Return (X, Y) of the center of cell containing provided text 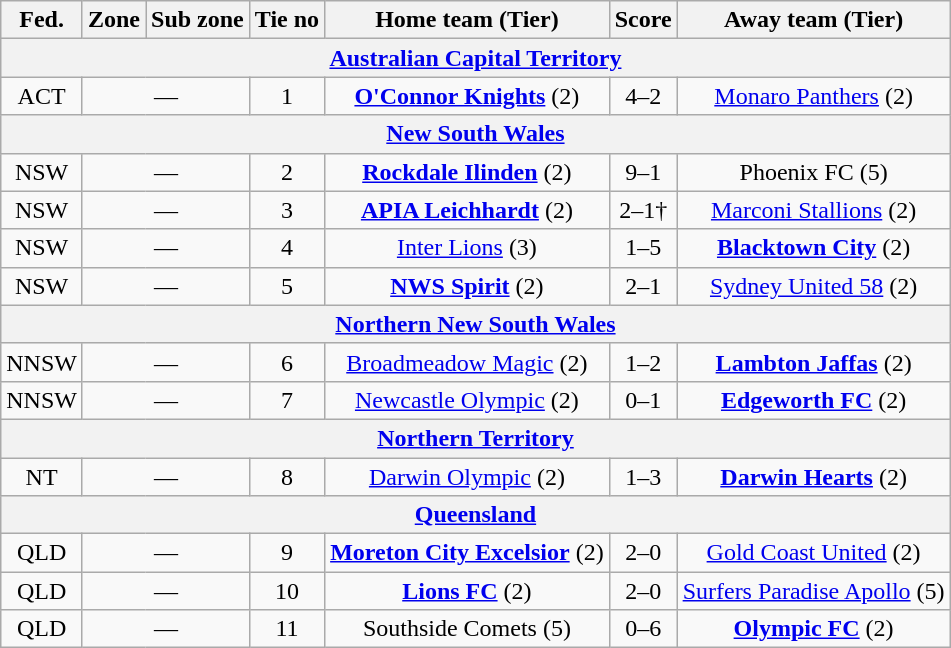
Sydney United 58 (2) (814, 286)
Northern New South Wales (476, 324)
1–3 (643, 477)
Gold Coast United (2) (814, 553)
APIA Leichhardt (2) (468, 210)
0–1 (643, 400)
5 (286, 286)
Olympic FC (2) (814, 629)
Score (643, 20)
Lions FC (2) (468, 591)
NT (42, 477)
New South Wales (476, 134)
Rockdale Ilinden (2) (468, 172)
Sub zone (198, 20)
O'Connor Knights (2) (468, 96)
1–2 (643, 362)
Fed. (42, 20)
2 (286, 172)
Away team (Tier) (814, 20)
Edgeworth FC (2) (814, 400)
0–6 (643, 629)
NWS Spirit (2) (468, 286)
Broadmeadow Magic (2) (468, 362)
9–1 (643, 172)
9 (286, 553)
Blacktown City (2) (814, 248)
Northern Territory (476, 438)
7 (286, 400)
Darwin Hearts (2) (814, 477)
Moreton City Excelsior (2) (468, 553)
ACT (42, 96)
2–1 (643, 286)
Zone (114, 20)
8 (286, 477)
Marconi Stallions (2) (814, 210)
2–1† (643, 210)
Monaro Panthers (2) (814, 96)
1–5 (643, 248)
3 (286, 210)
Phoenix FC (5) (814, 172)
11 (286, 629)
10 (286, 591)
6 (286, 362)
1 (286, 96)
4–2 (643, 96)
4 (286, 248)
Lambton Jaffas (2) (814, 362)
Australian Capital Territory (476, 58)
Southside Comets (5) (468, 629)
Home team (Tier) (468, 20)
Surfers Paradise Apollo (5) (814, 591)
Inter Lions (3) (468, 248)
Darwin Olympic (2) (468, 477)
Queensland (476, 515)
Tie no (286, 20)
Newcastle Olympic (2) (468, 400)
